Return the (x, y) coordinate for the center point of the cell that contains the specified text.  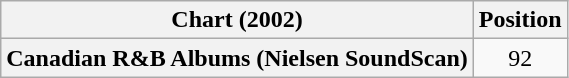
92 (520, 58)
Chart (2002) (238, 20)
Position (520, 20)
Canadian R&B Albums (Nielsen SoundScan) (238, 58)
